From the cell containing the given text, extract its center point as [X, Y] coordinate. 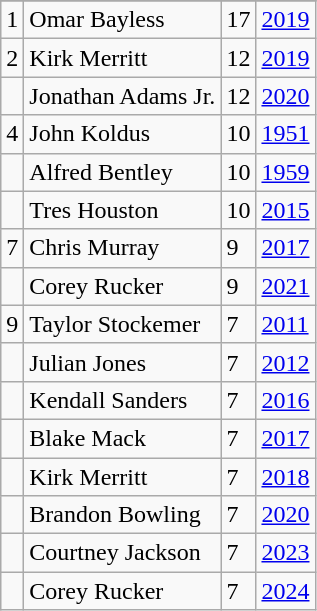
2012 [286, 362]
1 [12, 20]
2016 [286, 400]
2015 [286, 210]
2021 [286, 286]
2023 [286, 553]
1959 [286, 172]
2 [12, 58]
Kendall Sanders [122, 400]
Julian Jones [122, 362]
Jonathan Adams Jr. [122, 96]
2024 [286, 591]
Taylor Stockemer [122, 324]
Tres Houston [122, 210]
2011 [286, 324]
Alfred Bentley [122, 172]
Chris Murray [122, 248]
17 [238, 20]
1951 [286, 134]
2018 [286, 477]
4 [12, 134]
John Koldus [122, 134]
Omar Bayless [122, 20]
Blake Mack [122, 438]
Courtney Jackson [122, 553]
Brandon Bowling [122, 515]
